Return (x, y) of the center of cell containing provided text 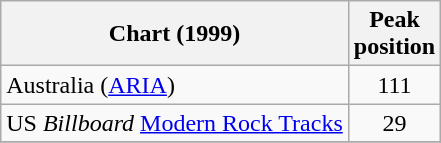
29 (394, 123)
Australia (ARIA) (175, 85)
111 (394, 85)
Peakposition (394, 34)
US Billboard Modern Rock Tracks (175, 123)
Chart (1999) (175, 34)
